Return (x, y) of the center of cell containing provided text 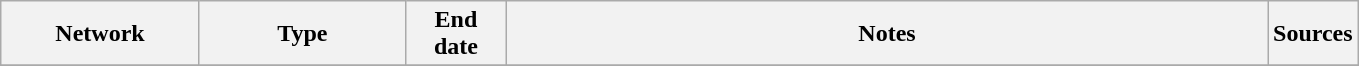
Sources (1314, 34)
End date (456, 34)
Type (302, 34)
Notes (886, 34)
Network (100, 34)
